Scan for the cell matching the given text and deliver its (x, y) coordinate at center. 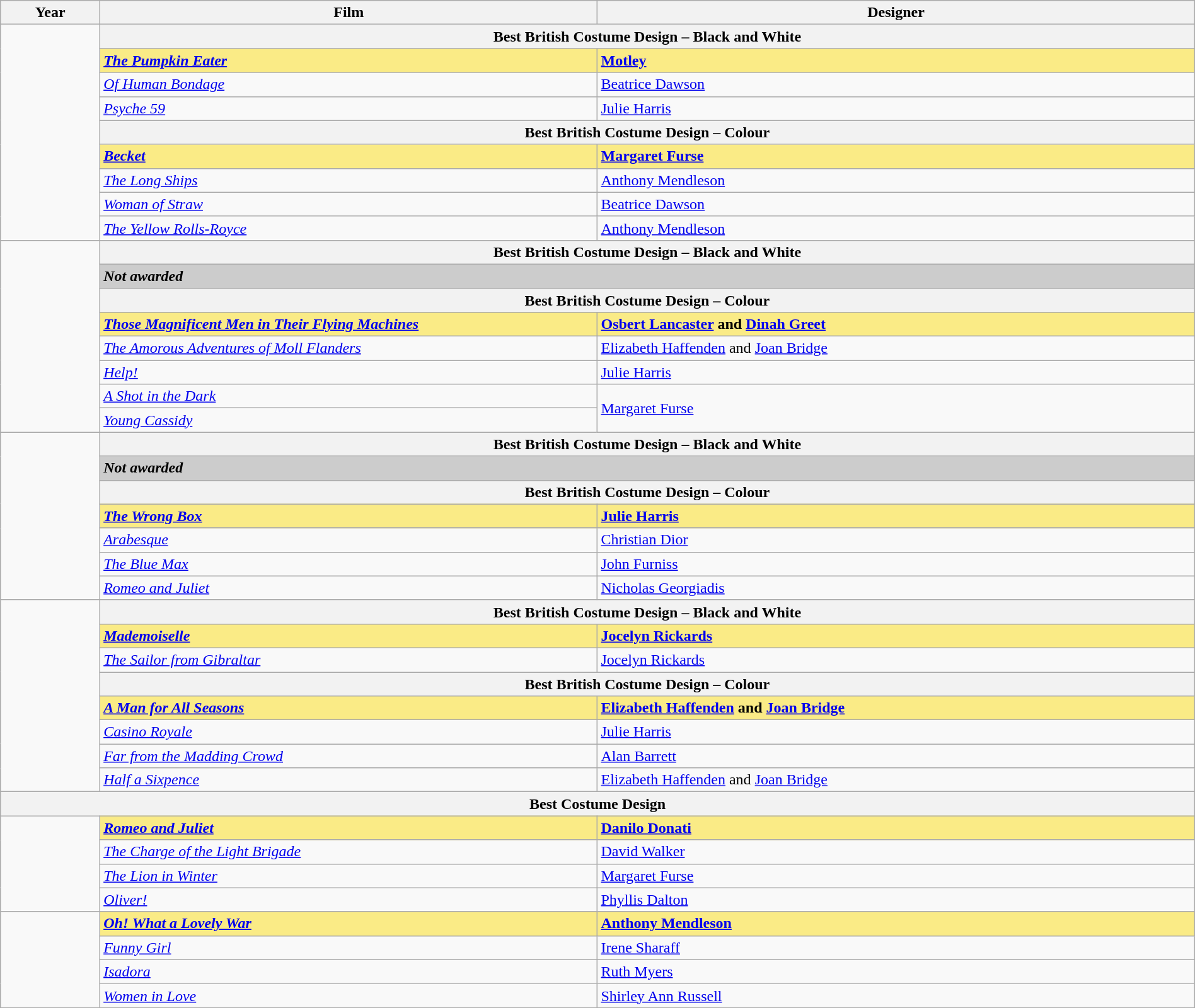
Alan Barrett (896, 756)
Motley (896, 60)
Danilo Donati (896, 828)
Shirley Ann Russell (896, 995)
Far from the Madding Crowd (349, 756)
Help! (349, 372)
The Long Ships (349, 180)
Half a Sixpence (349, 780)
The Pumpkin Eater (349, 60)
Oh! What a Lovely War (349, 924)
Irene Sharaff (896, 948)
Psyche 59 (349, 108)
Nicholas Georgiadis (896, 588)
Film (349, 13)
Woman of Straw (349, 204)
Of Human Bondage (349, 84)
A Shot in the Dark (349, 396)
Christian Dior (896, 540)
The Wrong Box (349, 516)
David Walker (896, 852)
The Amorous Adventures of Moll Flanders (349, 348)
A Man for All Seasons (349, 708)
John Furniss (896, 564)
Mademoiselle (349, 636)
Arabesque (349, 540)
Women in Love (349, 995)
Phyllis Dalton (896, 900)
Year (50, 13)
The Lion in Winter (349, 876)
Casino Royale (349, 732)
The Yellow Rolls-Royce (349, 228)
The Charge of the Light Brigade (349, 852)
Designer (896, 13)
Funny Girl (349, 948)
Oliver! (349, 900)
The Sailor from Gibraltar (349, 660)
Young Cassidy (349, 420)
The Blue Max (349, 564)
Osbert Lancaster and Dinah Greet (896, 324)
Best Costume Design (597, 804)
Isadora (349, 971)
Becket (349, 156)
Those Magnificent Men in Their Flying Machines (349, 324)
Ruth Myers (896, 971)
